From the cell containing the given text, extract its center point as [X, Y] coordinate. 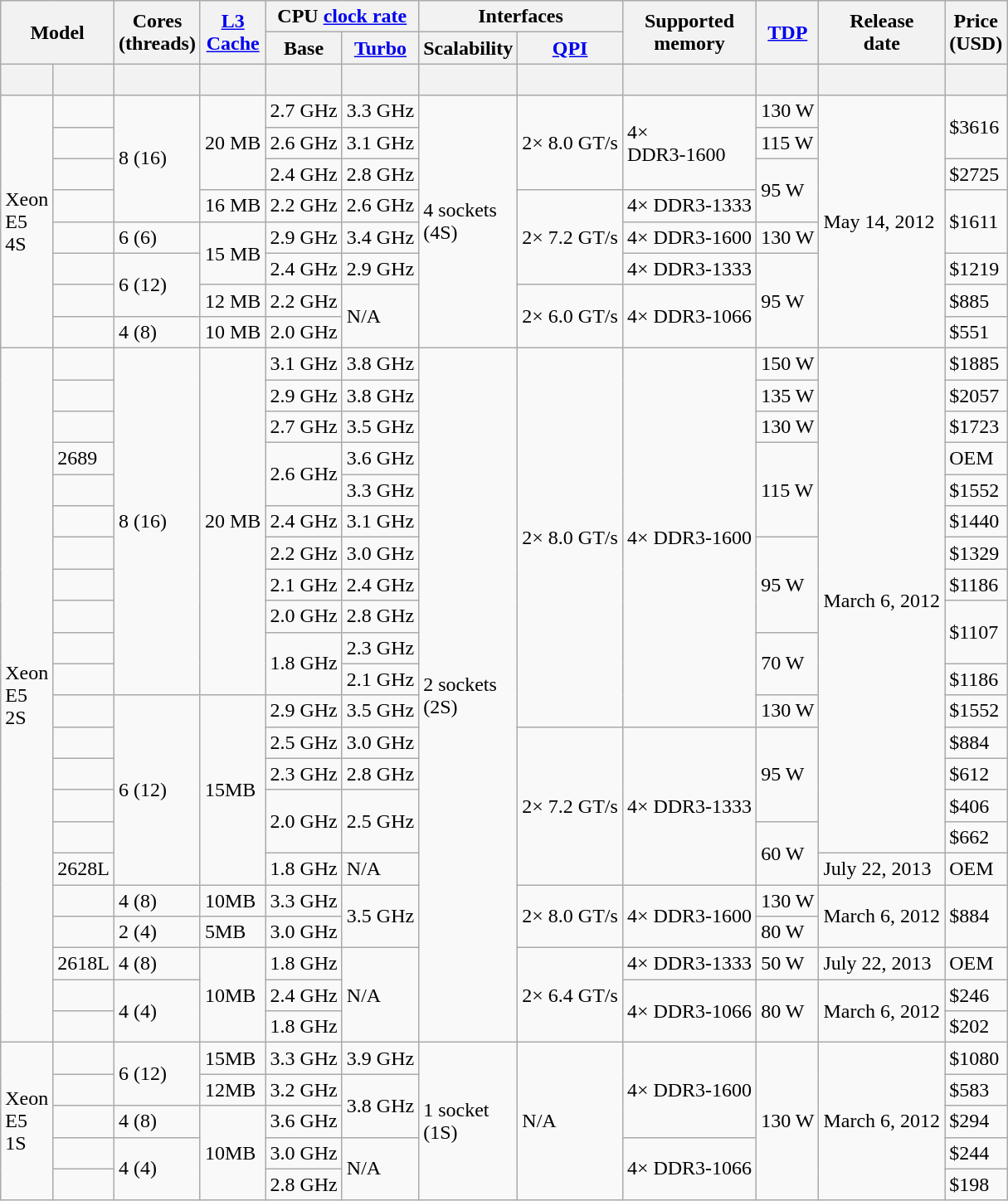
12 MB [232, 300]
Interfaces [521, 17]
$1611 [976, 221]
2628L [84, 868]
Model [58, 32]
XeonE51S [27, 1121]
$3616 [976, 127]
Turbo [380, 48]
2× 6.0 GT/s [571, 316]
$583 [976, 1090]
1 socket(1S) [468, 1121]
$1219 [976, 269]
70 W [788, 664]
50 W [788, 964]
Cores(threads) [158, 32]
$1107 [976, 632]
$198 [976, 1184]
$662 [976, 837]
L3Cache [232, 32]
4 sockets(4S) [468, 221]
$551 [976, 332]
4×DDR3-1600 [689, 143]
$1885 [976, 363]
$1080 [976, 1058]
$202 [976, 1027]
5MB [232, 932]
2 sockets(2S) [468, 695]
10 MB [232, 332]
2× 6.4 GT/s [571, 995]
CPU clock rate [342, 17]
16 MB [232, 206]
$1440 [976, 522]
$1329 [976, 553]
May 14, 2012 [882, 221]
2689 [84, 459]
QPI [571, 48]
3.2 GHz [304, 1090]
$246 [976, 995]
135 W [788, 396]
3.4 GHz [380, 237]
Supportedmemory [689, 32]
15 MB [232, 253]
Price(USD) [976, 32]
$1723 [976, 427]
Scalability [468, 48]
$2725 [976, 174]
60 W [788, 853]
6 (6) [158, 237]
$885 [976, 300]
$2057 [976, 396]
2 (4) [158, 932]
$406 [976, 805]
XeonE54S [27, 221]
3.9 GHz [380, 1058]
150 W [788, 363]
TDP [788, 32]
12MB [232, 1090]
2618L [84, 964]
$612 [976, 774]
$244 [976, 1153]
$294 [976, 1121]
Releasedate [882, 32]
XeonE52S [27, 695]
Base [304, 48]
